Find where the given text appears and provide that cell's center as (X, Y) coordinate. 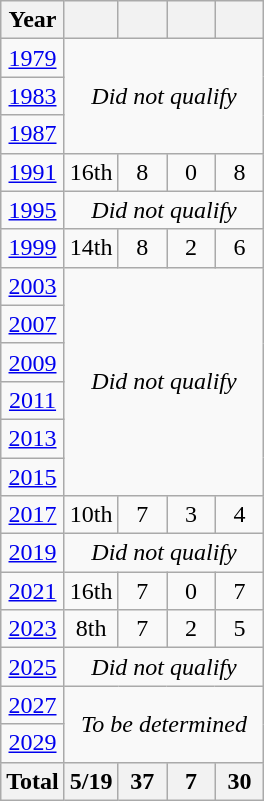
To be determined (164, 724)
2011 (33, 400)
2003 (33, 286)
4 (240, 515)
2021 (33, 591)
2017 (33, 515)
Year (33, 20)
2007 (33, 324)
1983 (33, 96)
2019 (33, 553)
3 (192, 515)
2015 (33, 477)
5/19 (91, 781)
2013 (33, 438)
30 (240, 781)
1991 (33, 172)
2025 (33, 667)
2027 (33, 705)
10th (91, 515)
14th (91, 248)
1987 (33, 134)
2023 (33, 629)
37 (142, 781)
6 (240, 248)
2029 (33, 743)
8th (91, 629)
1979 (33, 58)
1995 (33, 210)
Total (33, 781)
5 (240, 629)
2009 (33, 362)
1999 (33, 248)
